Extract the (X, Y) coordinate from the center of the cell holding the provided text.  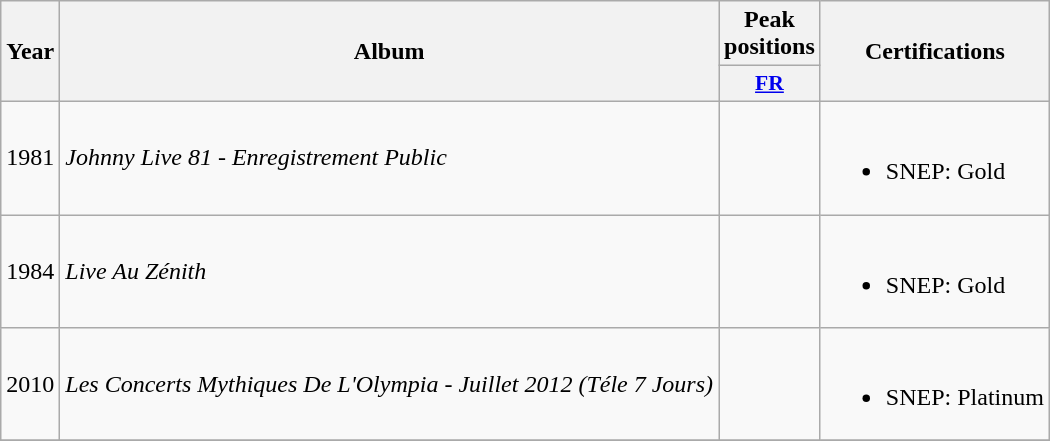
Peak positions (770, 34)
Certifications (934, 52)
1981 (30, 158)
Live Au Zénith (390, 270)
SNEP: Platinum (934, 384)
Album (390, 52)
2010 (30, 384)
Les Concerts Mythiques De L'Olympia - Juillet 2012 (Téle 7 Jours) (390, 384)
FR (770, 84)
Year (30, 52)
Johnny Live 81 - Enregistrement Public (390, 158)
1984 (30, 270)
